Pinpoint the cell where the given text exists, returning its (X, Y) midpoint coordinate. 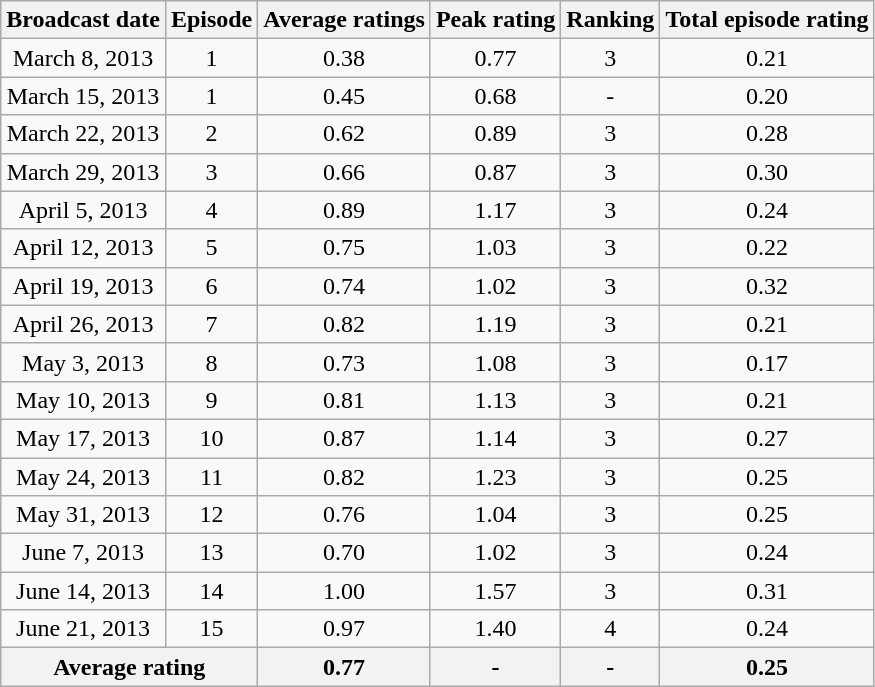
0.17 (767, 362)
0.70 (344, 553)
15 (211, 629)
Peak rating (495, 20)
April 12, 2013 (84, 248)
1.03 (495, 248)
Average rating (130, 667)
1.00 (344, 591)
Broadcast date (84, 20)
2 (211, 134)
13 (211, 553)
1.19 (495, 324)
Episode (211, 20)
14 (211, 591)
0.97 (344, 629)
5 (211, 248)
March 29, 2013 (84, 172)
7 (211, 324)
0.68 (495, 96)
1.14 (495, 438)
March 15, 2013 (84, 96)
May 3, 2013 (84, 362)
June 7, 2013 (84, 553)
11 (211, 477)
April 26, 2013 (84, 324)
10 (211, 438)
0.66 (344, 172)
1.17 (495, 210)
March 22, 2013 (84, 134)
May 31, 2013 (84, 515)
0.74 (344, 286)
0.31 (767, 591)
1.40 (495, 629)
Total episode rating (767, 20)
March 8, 2013 (84, 58)
9 (211, 400)
May 24, 2013 (84, 477)
0.28 (767, 134)
0.76 (344, 515)
0.81 (344, 400)
6 (211, 286)
8 (211, 362)
0.30 (767, 172)
June 14, 2013 (84, 591)
1.04 (495, 515)
0.62 (344, 134)
0.38 (344, 58)
0.75 (344, 248)
1.08 (495, 362)
0.45 (344, 96)
April 19, 2013 (84, 286)
Average ratings (344, 20)
0.27 (767, 438)
May 17, 2013 (84, 438)
1.13 (495, 400)
0.32 (767, 286)
12 (211, 515)
May 10, 2013 (84, 400)
1.57 (495, 591)
April 5, 2013 (84, 210)
June 21, 2013 (84, 629)
1.23 (495, 477)
0.73 (344, 362)
Ranking (610, 20)
0.22 (767, 248)
0.20 (767, 96)
